For the text-containing cell, return its midpoint in (x, y) coordinate format. 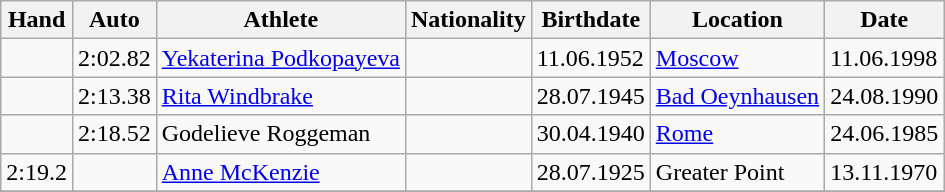
Athlete (280, 20)
Birthdate (590, 20)
Godelieve Roggeman (280, 134)
Greater Point (737, 172)
Moscow (737, 58)
2:13.38 (114, 96)
11.06.1952 (590, 58)
2:02.82 (114, 58)
Bad Oeynhausen (737, 96)
2:18.52 (114, 134)
24.06.1985 (884, 134)
24.08.1990 (884, 96)
Nationality (468, 20)
30.04.1940 (590, 134)
13.11.1970 (884, 172)
Hand (37, 20)
28.07.1925 (590, 172)
Rome (737, 134)
Yekaterina Podkopayeva (280, 58)
28.07.1945 (590, 96)
Location (737, 20)
Rita Windbrake (280, 96)
Anne McKenzie (280, 172)
Date (884, 20)
2:19.2 (37, 172)
Auto (114, 20)
11.06.1998 (884, 58)
